Find where the given text appears and provide that cell's center as (X, Y) coordinate. 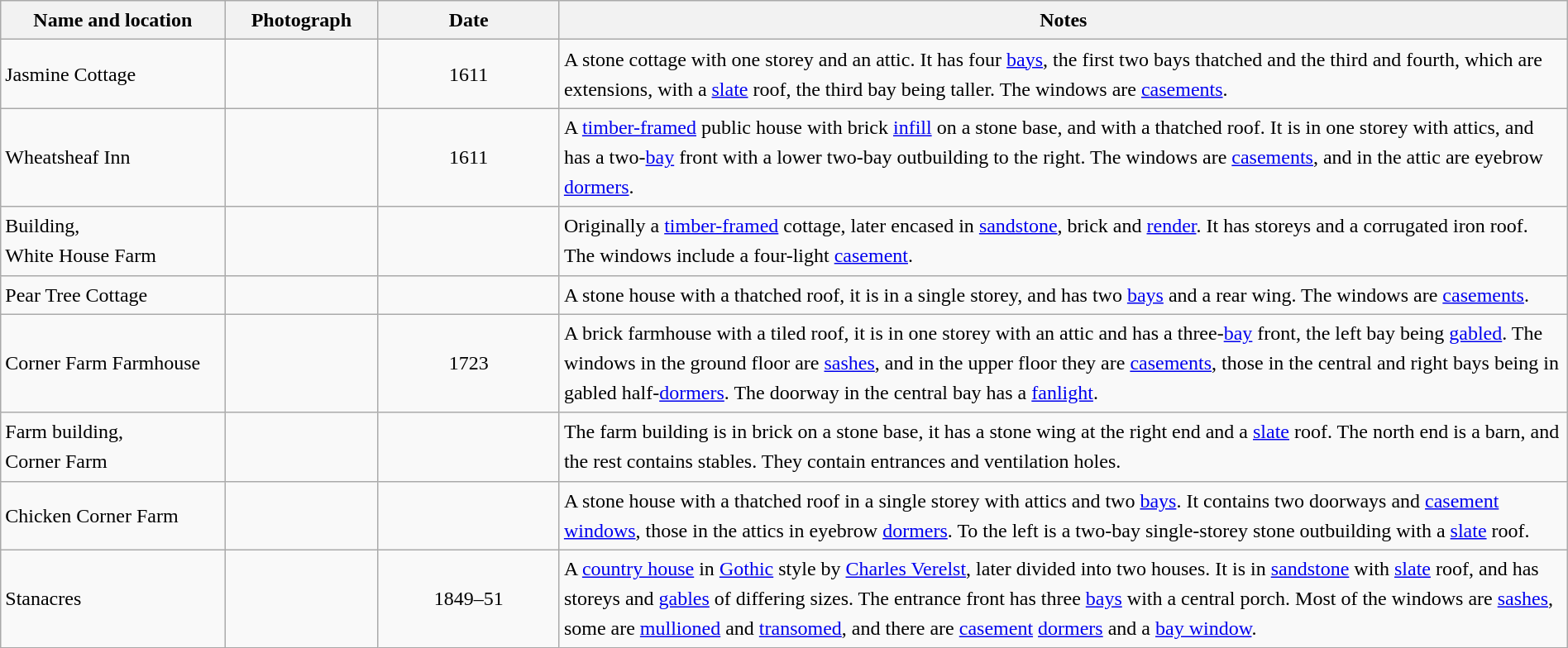
1849–51 (468, 598)
Building,White House Farm (112, 241)
Chicken Corner Farm (112, 516)
Wheatsheaf Inn (112, 157)
Jasmine Cottage (112, 74)
Date (468, 20)
Stanacres (112, 598)
Photograph (301, 20)
Notes (1064, 20)
Pear Tree Cottage (112, 294)
A stone house with a thatched roof, it is in a single storey, and has two bays and a rear wing. The windows are casements. (1064, 294)
Corner Farm Farmhouse (112, 364)
1723 (468, 364)
Farm building,Corner Farm (112, 446)
Name and location (112, 20)
